Search for the cell housing the specified text and yield its [x, y] center coordinate. 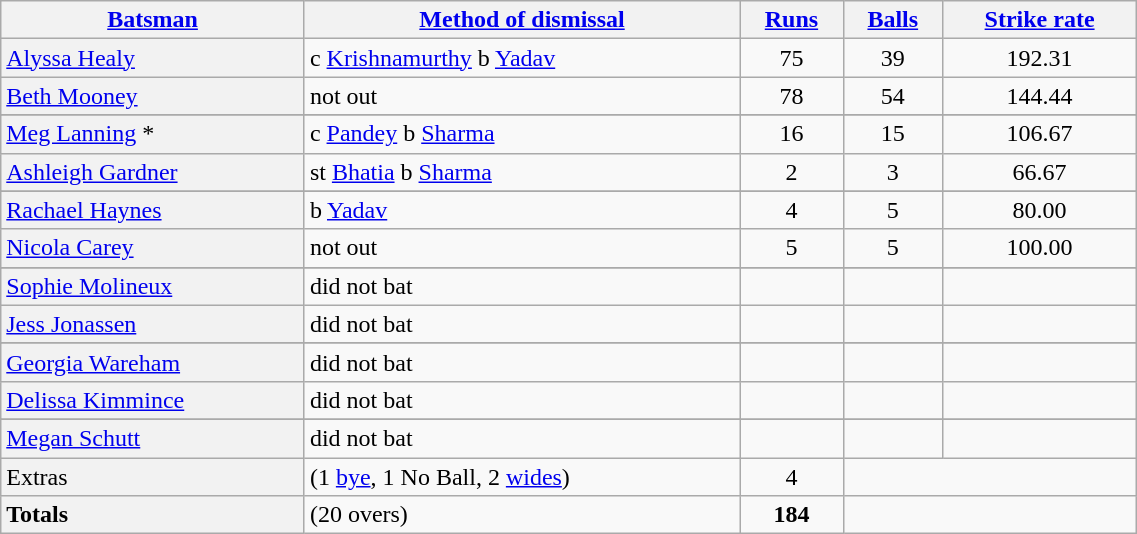
78 [792, 96]
75 [792, 58]
192.31 [1039, 58]
(20 overs) [522, 515]
Extras [153, 477]
Nicola Carey [153, 248]
39 [892, 58]
c Pandey b Sharma [522, 134]
16 [792, 134]
Megan Schutt [153, 438]
184 [792, 515]
Batsman [153, 20]
2 [792, 172]
Strike rate [1039, 20]
Delissa Kimmince [153, 400]
100.00 [1039, 248]
Jess Jonassen [153, 324]
106.67 [1039, 134]
80.00 [1039, 210]
54 [892, 96]
Ashleigh Gardner [153, 172]
Method of dismissal [522, 20]
Sophie Molineux [153, 286]
Runs [792, 20]
15 [892, 134]
Rachael Haynes [153, 210]
Balls [892, 20]
c Krishnamurthy b Yadav [522, 58]
66.67 [1039, 172]
Georgia Wareham [153, 362]
Beth Mooney [153, 96]
b Yadav [522, 210]
Totals [153, 515]
144.44 [1039, 96]
Alyssa Healy [153, 58]
Meg Lanning * [153, 134]
st Bhatia b Sharma [522, 172]
3 [892, 172]
(1 bye, 1 No Ball, 2 wides) [522, 477]
